Return the (X, Y) coordinate for the center point of the cell that contains the specified text.  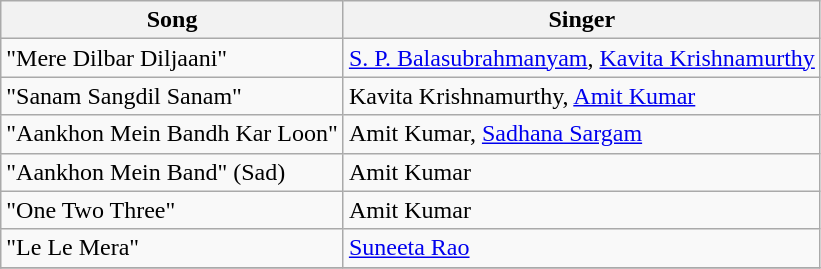
"Le Le Mera" (172, 248)
"Aankhon Mein Band" (Sad) (172, 172)
Amit Kumar, Sadhana Sargam (582, 134)
Song (172, 20)
Suneeta Rao (582, 248)
"One Two Three" (172, 210)
"Aankhon Mein Bandh Kar Loon" (172, 134)
"Mere Dilbar Diljaani" (172, 58)
S. P. Balasubrahmanyam, Kavita Krishnamurthy (582, 58)
Kavita Krishnamurthy, Amit Kumar (582, 96)
Singer (582, 20)
"Sanam Sangdil Sanam" (172, 96)
